Capture the cell that displays the provided text and extract its (x, y) central coordinate. 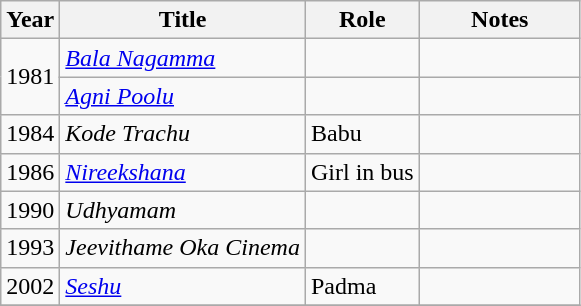
1986 (30, 172)
Year (30, 20)
Agni Poolu (183, 96)
1990 (30, 210)
Kode Trachu (183, 134)
Girl in bus (362, 172)
Padma (362, 286)
Nireekshana (183, 172)
2002 (30, 286)
Seshu (183, 286)
Babu (362, 134)
Title (183, 20)
1981 (30, 77)
1993 (30, 248)
1984 (30, 134)
Role (362, 20)
Bala Nagamma (183, 58)
Notes (500, 20)
Jeevithame Oka Cinema (183, 248)
Udhyamam (183, 210)
